Find where the given text appears and provide that cell's center as (X, Y) coordinate. 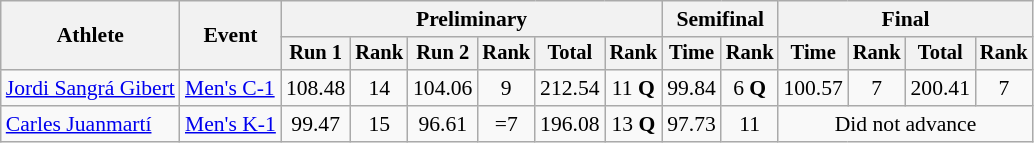
Event (230, 36)
99.84 (692, 88)
14 (379, 88)
99.47 (316, 124)
11 Q (634, 88)
96.61 (442, 124)
Did not advance (905, 124)
Jordi Sangrá Gibert (90, 88)
200.41 (940, 88)
13 Q (634, 124)
Semifinal (720, 19)
212.54 (570, 88)
Carles Juanmartí (90, 124)
15 (379, 124)
Athlete (90, 36)
11 (750, 124)
Run 1 (316, 54)
Men's K-1 (230, 124)
100.57 (812, 88)
104.06 (442, 88)
Men's C-1 (230, 88)
9 (506, 88)
Run 2 (442, 54)
Final (905, 19)
6 Q (750, 88)
=7 (506, 124)
97.73 (692, 124)
108.48 (316, 88)
196.08 (570, 124)
Preliminary (472, 19)
